Return the [x, y] coordinate for the center point of the cell that contains the specified text.  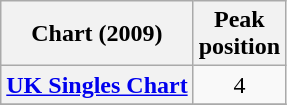
4 [239, 85]
Chart (2009) [97, 34]
Peakposition [239, 34]
UK Singles Chart [97, 85]
